Scan for the cell matching the given text and deliver its [X, Y] coordinate at center. 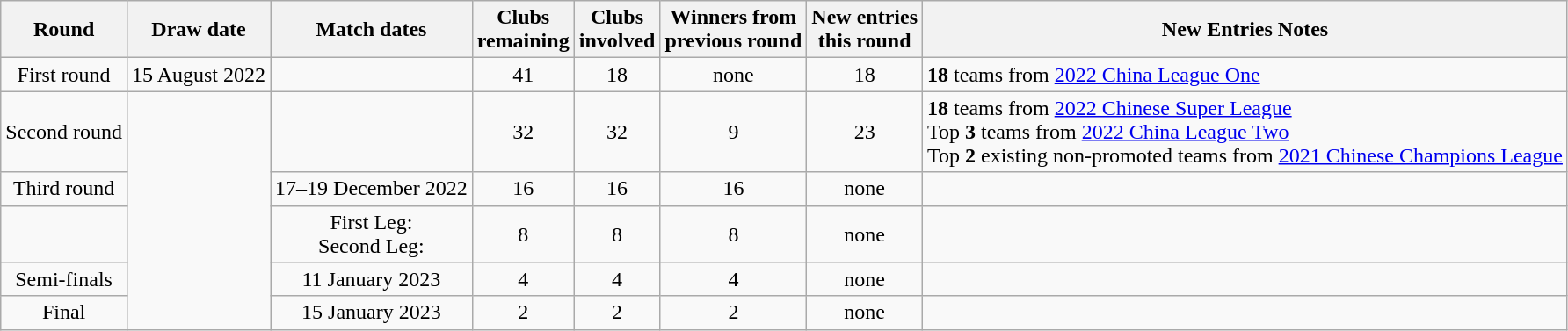
New entriesthis round [865, 30]
First round [64, 75]
First Leg: Second Leg: [372, 234]
Second round [64, 132]
Round [64, 30]
Winners fromprevious round [733, 30]
18 teams from 2022 Chinese Super LeagueTop 3 teams from 2022 China League TwoTop 2 existing non-promoted teams from 2021 Chinese Champions League [1245, 132]
11 January 2023 [372, 279]
Semi-finals [64, 279]
23 [865, 132]
15 January 2023 [372, 313]
Clubsinvolved [617, 30]
Final [64, 313]
18 teams from 2022 China League One [1245, 75]
Clubsremaining [523, 30]
Third round [64, 189]
9 [733, 132]
41 [523, 75]
Match dates [372, 30]
17–19 December 2022 [372, 189]
Draw date [199, 30]
New Entries Notes [1245, 30]
15 August 2022 [199, 75]
